Scan for the cell matching the given text and deliver its [x, y] coordinate at center. 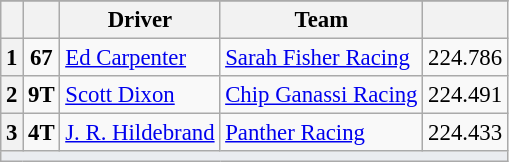
67 [42, 58]
Chip Ganassi Racing [322, 95]
224.433 [466, 133]
3 [12, 133]
Sarah Fisher Racing [322, 58]
J. R. Hildebrand [140, 133]
Driver [140, 20]
9T [42, 95]
4T [42, 133]
224.491 [466, 95]
224.786 [466, 58]
2 [12, 95]
Panther Racing [322, 133]
1 [12, 58]
Team [322, 20]
Scott Dixon [140, 95]
Ed Carpenter [140, 58]
